For the text-containing cell, return its midpoint in [x, y] coordinate format. 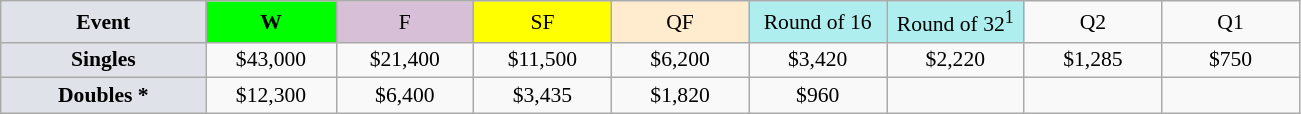
Singles [104, 60]
F [405, 22]
Round of 321 [955, 22]
$43,000 [271, 60]
$11,500 [543, 60]
$3,420 [818, 60]
SF [543, 22]
$1,285 [1093, 60]
Q2 [1093, 22]
$3,435 [543, 96]
$21,400 [405, 60]
$12,300 [271, 96]
$1,820 [680, 96]
$960 [818, 96]
$2,220 [955, 60]
Round of 16 [818, 22]
Doubles * [104, 96]
QF [680, 22]
$750 [1231, 60]
W [271, 22]
$6,200 [680, 60]
Q1 [1231, 22]
$6,400 [405, 96]
Event [104, 22]
